From the cell containing the given text, extract its center point as [x, y] coordinate. 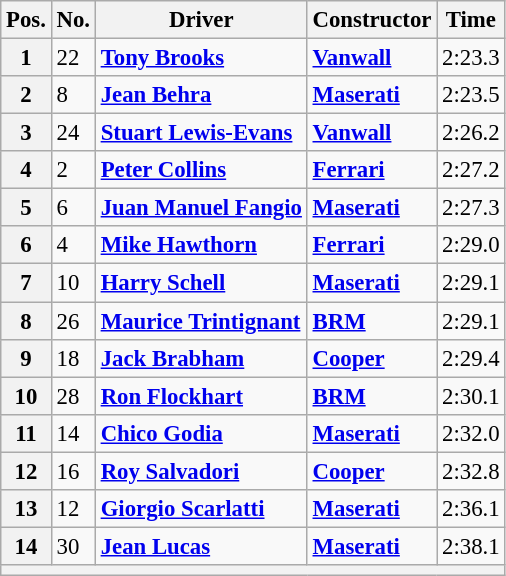
2:29.4 [471, 358]
Constructor [372, 20]
2:23.5 [471, 95]
Jean Behra [201, 95]
Roy Salvadori [201, 471]
5 [26, 208]
26 [73, 321]
24 [73, 133]
9 [26, 358]
Chico Godia [201, 433]
30 [73, 546]
2:29.0 [471, 245]
Harry Schell [201, 283]
Jack Brabham [201, 358]
11 [26, 433]
Jean Lucas [201, 546]
2:36.1 [471, 509]
Giorgio Scarlatti [201, 509]
2:32.8 [471, 471]
2:30.1 [471, 396]
Tony Brooks [201, 58]
2:38.1 [471, 546]
16 [73, 471]
1 [26, 58]
2:26.2 [471, 133]
28 [73, 396]
18 [73, 358]
2:27.2 [471, 170]
2:32.0 [471, 433]
Time [471, 20]
2:27.3 [471, 208]
13 [26, 509]
No. [73, 20]
7 [26, 283]
Juan Manuel Fangio [201, 208]
3 [26, 133]
Driver [201, 20]
2:23.3 [471, 58]
Maurice Trintignant [201, 321]
22 [73, 58]
Peter Collins [201, 170]
Pos. [26, 20]
Ron Flockhart [201, 396]
Mike Hawthorn [201, 245]
Stuart Lewis-Evans [201, 133]
